From the cell containing the given text, extract its center point as (X, Y) coordinate. 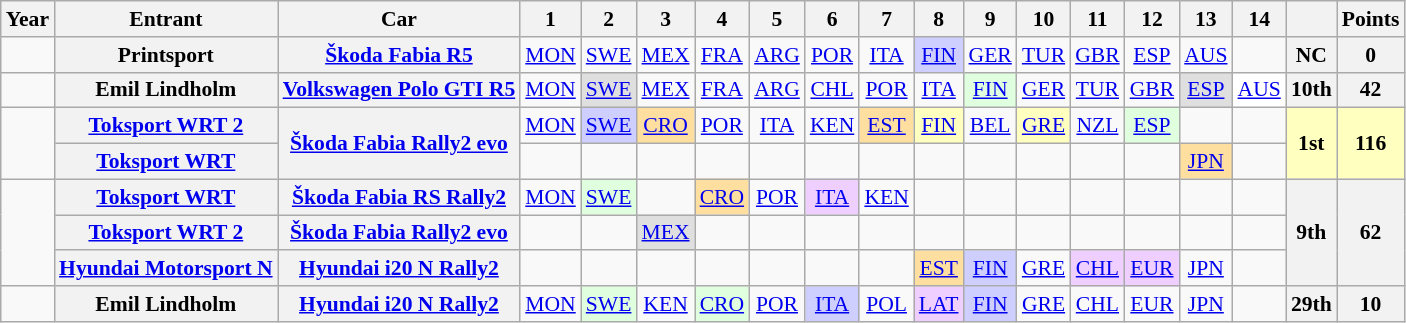
Hyundai Motorsport N (166, 269)
6 (832, 19)
POL (886, 304)
4 (722, 19)
2 (609, 19)
Škoda Fabia R5 (400, 55)
Car (400, 19)
12 (1152, 19)
1 (550, 19)
8 (939, 19)
Entrant (166, 19)
BEL (990, 126)
Points (1371, 19)
116 (1371, 144)
7 (886, 19)
Škoda Fabia RS Rally2 (400, 197)
3 (665, 19)
42 (1371, 90)
1st (1312, 144)
NZL (1098, 126)
9th (1312, 232)
62 (1371, 232)
LAT (939, 304)
Year (28, 19)
11 (1098, 19)
5 (777, 19)
9 (990, 19)
Printsport (166, 55)
NC (1312, 55)
Volkswagen Polo GTI R5 (400, 90)
29th (1312, 304)
10th (1312, 90)
0 (1371, 55)
13 (1206, 19)
14 (1260, 19)
